Identify which cell holds the provided text, then report its [x, y] central coordinate. 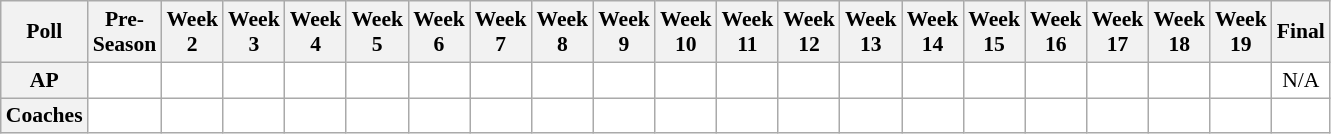
Week5 [377, 32]
AP [44, 80]
Week18 [1179, 32]
N/A [1301, 80]
Week13 [871, 32]
Week16 [1056, 32]
Coaches [44, 116]
Week10 [686, 32]
Week4 [316, 32]
Week3 [254, 32]
Week14 [933, 32]
Week19 [1241, 32]
Week8 [562, 32]
Week7 [501, 32]
Week12 [809, 32]
Week11 [748, 32]
Week2 [192, 32]
Final [1301, 32]
Pre-Season [125, 32]
Week9 [624, 32]
Week6 [439, 32]
Week15 [994, 32]
Week17 [1118, 32]
Poll [44, 32]
